From the cell containing the given text, extract its center point as [X, Y] coordinate. 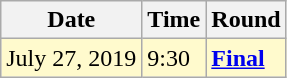
9:30 [174, 58]
Time [174, 20]
Round [246, 20]
Date [72, 20]
July 27, 2019 [72, 58]
Final [246, 58]
